Return the [X, Y] coordinate for the center point of the cell that contains the specified text.  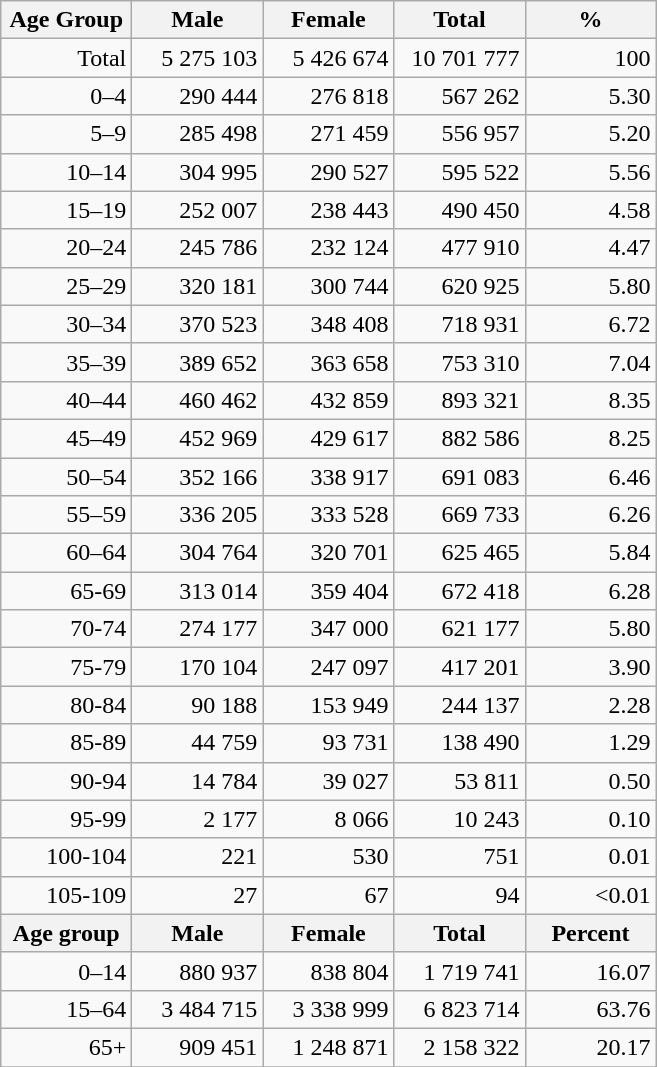
621 177 [460, 629]
221 [198, 857]
75-79 [66, 667]
274 177 [198, 629]
232 124 [328, 248]
352 166 [198, 477]
530 [328, 857]
44 759 [198, 743]
432 859 [328, 400]
0–14 [66, 971]
359 404 [328, 591]
70-74 [66, 629]
245 786 [198, 248]
0–4 [66, 96]
252 007 [198, 210]
320 181 [198, 286]
838 804 [328, 971]
672 418 [460, 591]
80-84 [66, 705]
6.26 [590, 515]
53 811 [460, 781]
290 527 [328, 172]
3.90 [590, 667]
40–44 [66, 400]
100 [590, 58]
304 995 [198, 172]
347 000 [328, 629]
90-94 [66, 781]
60–64 [66, 553]
1 719 741 [460, 971]
625 465 [460, 553]
363 658 [328, 362]
85-89 [66, 743]
95-99 [66, 819]
5.84 [590, 553]
25–29 [66, 286]
63.76 [590, 1009]
691 083 [460, 477]
238 443 [328, 210]
10–14 [66, 172]
2.28 [590, 705]
5 275 103 [198, 58]
90 188 [198, 705]
16.07 [590, 971]
244 137 [460, 705]
753 310 [460, 362]
35–39 [66, 362]
556 957 [460, 134]
6.28 [590, 591]
2 158 322 [460, 1047]
15–64 [66, 1009]
336 205 [198, 515]
5.30 [590, 96]
Age group [66, 933]
67 [328, 895]
567 262 [460, 96]
880 937 [198, 971]
138 490 [460, 743]
5 426 674 [328, 58]
460 462 [198, 400]
882 586 [460, 438]
290 444 [198, 96]
% [590, 20]
30–34 [66, 324]
<0.01 [590, 895]
313 014 [198, 591]
10 701 777 [460, 58]
909 451 [198, 1047]
93 731 [328, 743]
0.01 [590, 857]
7.04 [590, 362]
1 248 871 [328, 1047]
669 733 [460, 515]
Age Group [66, 20]
39 027 [328, 781]
620 925 [460, 286]
50–54 [66, 477]
100-104 [66, 857]
4.58 [590, 210]
14 784 [198, 781]
0.10 [590, 819]
8 066 [328, 819]
348 408 [328, 324]
8.25 [590, 438]
300 744 [328, 286]
429 617 [328, 438]
320 701 [328, 553]
5–9 [66, 134]
170 104 [198, 667]
Percent [590, 933]
718 931 [460, 324]
751 [460, 857]
304 764 [198, 553]
417 201 [460, 667]
271 459 [328, 134]
285 498 [198, 134]
389 652 [198, 362]
276 818 [328, 96]
94 [460, 895]
153 949 [328, 705]
338 917 [328, 477]
8.35 [590, 400]
0.50 [590, 781]
10 243 [460, 819]
55–59 [66, 515]
247 097 [328, 667]
3 484 715 [198, 1009]
893 321 [460, 400]
6 823 714 [460, 1009]
595 522 [460, 172]
105-109 [66, 895]
15–19 [66, 210]
2 177 [198, 819]
65+ [66, 1047]
477 910 [460, 248]
20–24 [66, 248]
1.29 [590, 743]
370 523 [198, 324]
65-69 [66, 591]
5.20 [590, 134]
5.56 [590, 172]
6.72 [590, 324]
333 528 [328, 515]
27 [198, 895]
452 969 [198, 438]
6.46 [590, 477]
20.17 [590, 1047]
45–49 [66, 438]
3 338 999 [328, 1009]
4.47 [590, 248]
490 450 [460, 210]
